Detect which cell encompasses the target text, then output its [X, Y] center coordinate. 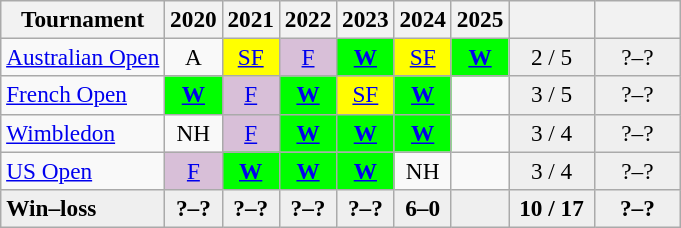
Australian Open [83, 57]
Wimbledon [83, 133]
A [194, 57]
Tournament [83, 19]
2021 [250, 19]
2025 [480, 19]
2024 [422, 19]
US Open [83, 170]
2020 [194, 19]
3 / 5 [552, 95]
French Open [83, 95]
Win–loss [83, 208]
2022 [308, 19]
2 / 5 [552, 57]
2023 [366, 19]
6–0 [422, 208]
10 / 17 [552, 208]
